Pinpoint the cell where the given text exists, returning its [X, Y] midpoint coordinate. 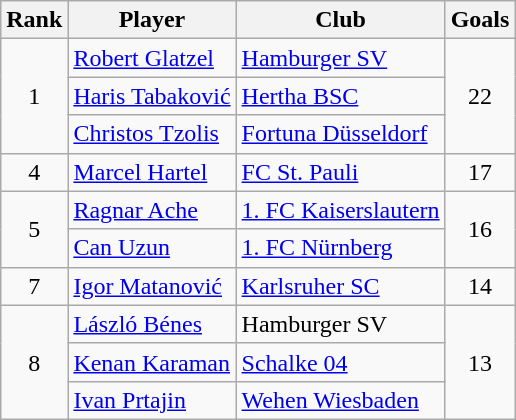
14 [480, 286]
Schalke 04 [340, 362]
Fortuna Düsseldorf [340, 134]
8 [34, 362]
Karlsruher SC [340, 286]
1. FC Nürnberg [340, 248]
Ivan Prtajin [152, 400]
4 [34, 172]
Robert Glatzel [152, 58]
Marcel Hartel [152, 172]
László Bénes [152, 324]
Can Uzun [152, 248]
7 [34, 286]
Igor Matanović [152, 286]
Wehen Wiesbaden [340, 400]
13 [480, 362]
Christos Tzolis [152, 134]
16 [480, 229]
Hertha BSC [340, 96]
Haris Tabaković [152, 96]
FC St. Pauli [340, 172]
22 [480, 96]
Kenan Karaman [152, 362]
1. FC Kaiserslautern [340, 210]
Club [340, 20]
Goals [480, 20]
Rank [34, 20]
Player [152, 20]
1 [34, 96]
5 [34, 229]
Ragnar Ache [152, 210]
17 [480, 172]
